Detect which cell encompasses the target text, then output its (x, y) center coordinate. 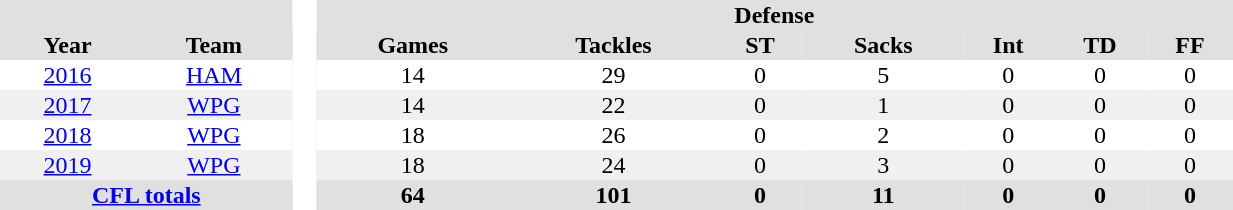
Team (214, 45)
Int (1008, 45)
3 (883, 165)
11 (883, 195)
101 (613, 195)
Sacks (883, 45)
ST (760, 45)
2019 (68, 165)
TD (1100, 45)
HAM (214, 75)
22 (613, 105)
64 (412, 195)
Defense (774, 15)
Tackles (613, 45)
Year (68, 45)
CFL totals (146, 195)
FF (1190, 45)
1 (883, 105)
2017 (68, 105)
24 (613, 165)
2016 (68, 75)
2018 (68, 135)
5 (883, 75)
Games (412, 45)
26 (613, 135)
2 (883, 135)
29 (613, 75)
